Search for the cell housing the specified text and yield its (x, y) center coordinate. 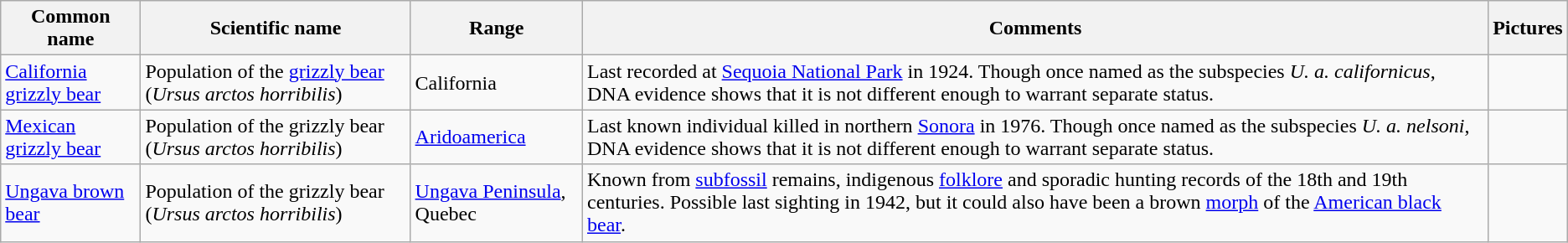
Common name (70, 28)
Ungava Peninsula, Quebec (496, 203)
Range (496, 28)
Pictures (1528, 28)
Aridoamerica (496, 137)
Scientific name (276, 28)
California (496, 82)
Mexican grizzly bear (70, 137)
Ungava brown bear (70, 203)
California grizzly bear (70, 82)
Comments (1035, 28)
